Extract the [x, y] coordinate from the center of the cell holding the provided text.  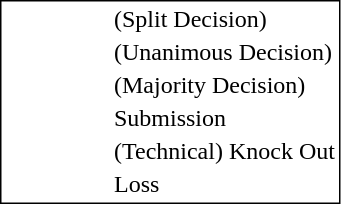
Loss [224, 185]
(Split Decision) [224, 19]
Submission [224, 119]
(Majority Decision) [224, 85]
(Unanimous Decision) [224, 53]
(Technical) Knock Out [224, 151]
